Locate the cell with the specified text and output its (x, y) center coordinate. 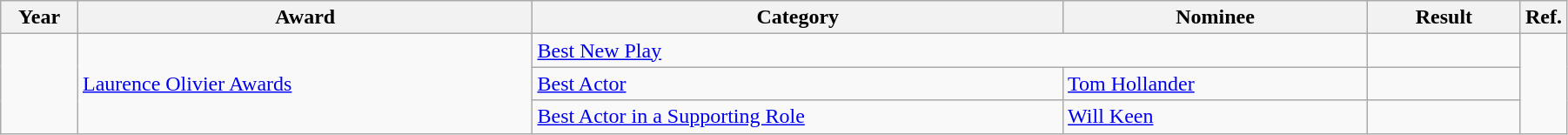
Will Keen (1216, 117)
Category (798, 17)
Nominee (1216, 17)
Tom Hollander (1216, 84)
Ref. (1544, 17)
Result (1444, 17)
Best New Play (950, 51)
Laurence Olivier Awards (305, 84)
Award (305, 17)
Year (40, 17)
Best Actor (798, 84)
Best Actor in a Supporting Role (798, 117)
